Pinpoint the cell where the given text exists, returning its (X, Y) midpoint coordinate. 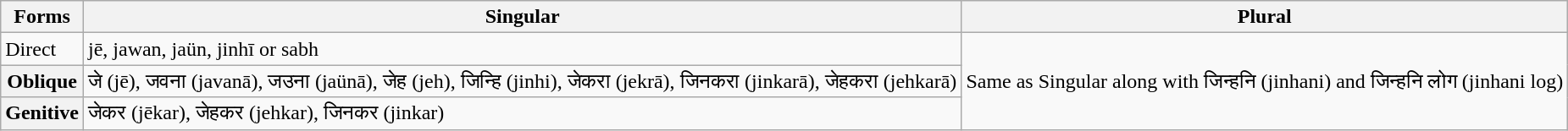
Genitive (42, 113)
Same as Singular along with जिन्हनि (jinhani) and जिन्हनि लोग (jinhani log) (1265, 81)
Forms (42, 17)
jē, jawan, jaün, jinhī or sabh (522, 49)
जेकर (jēkar), जेहकर (jehkar), जिनकर (jinkar) (522, 113)
Direct (42, 49)
Singular (522, 17)
जे (jē), जवना (javanā), जउना (jaünā), जेह (jeh), जिन्हि (jinhi), जेकरा (jekrā), जिनकरा (jinkarā), जेहकरा (jehkarā) (522, 81)
Oblique (42, 81)
Plural (1265, 17)
